Return the (X, Y) coordinate for the center point of the cell that contains the specified text.  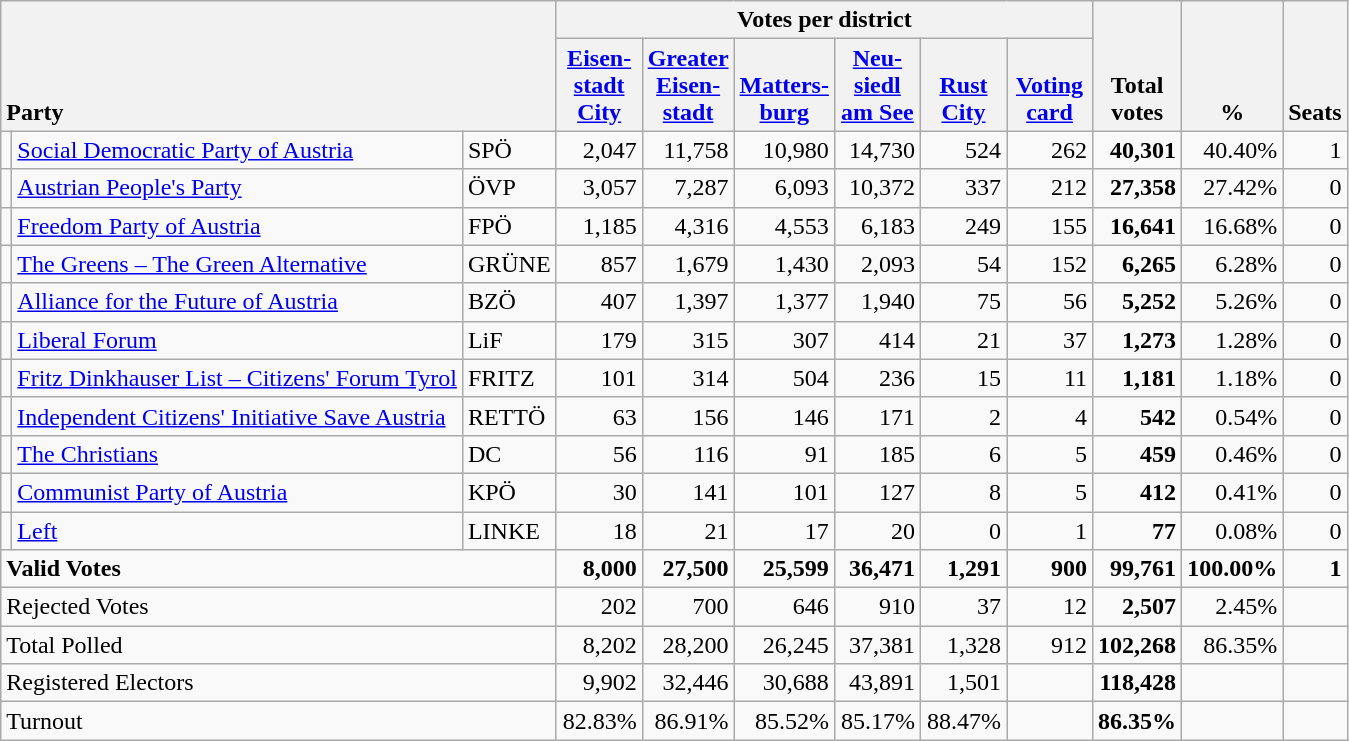
155 (1050, 226)
Party (278, 66)
1.28% (1232, 340)
146 (784, 416)
156 (688, 416)
1,181 (1138, 378)
1,501 (963, 683)
9,902 (599, 683)
152 (1050, 264)
0.46% (1232, 454)
4 (1050, 416)
1,679 (688, 264)
Fritz Dinkhauser List – Citizens' Forum Tyrol (238, 378)
1.18% (1232, 378)
412 (1138, 492)
185 (877, 454)
Rejected Votes (278, 607)
KPÖ (509, 492)
26,245 (784, 645)
37,381 (877, 645)
1,377 (784, 302)
7,287 (688, 188)
86.91% (688, 721)
2,093 (877, 264)
179 (599, 340)
6,183 (877, 226)
0.54% (1232, 416)
Matters-burg (784, 85)
The Christians (238, 454)
0.41% (1232, 492)
11 (1050, 378)
857 (599, 264)
504 (784, 378)
Communist Party of Austria (238, 492)
Seats (1315, 66)
12 (1050, 607)
912 (1050, 645)
63 (599, 416)
414 (877, 340)
27,358 (1138, 188)
2 (963, 416)
3,057 (599, 188)
85.17% (877, 721)
6 (963, 454)
FRITZ (509, 378)
Eisen-stadtCity (599, 85)
RETTÖ (509, 416)
Votes per district (824, 20)
17 (784, 531)
FPÖ (509, 226)
Freedom Party of Austria (238, 226)
Registered Electors (278, 683)
202 (599, 607)
910 (877, 607)
2,047 (599, 150)
Totalvotes (1138, 66)
127 (877, 492)
85.52% (784, 721)
314 (688, 378)
1,430 (784, 264)
DC (509, 454)
700 (688, 607)
16,641 (1138, 226)
1,328 (963, 645)
32,446 (688, 683)
15 (963, 378)
99,761 (1138, 569)
307 (784, 340)
27.42% (1232, 188)
RustCity (963, 85)
542 (1138, 416)
88.47% (963, 721)
171 (877, 416)
10,980 (784, 150)
75 (963, 302)
Valid Votes (278, 569)
1,291 (963, 569)
28,200 (688, 645)
6,265 (1138, 264)
30 (599, 492)
1,185 (599, 226)
116 (688, 454)
27,500 (688, 569)
2,507 (1138, 607)
LiF (509, 340)
407 (599, 302)
102,268 (1138, 645)
40,301 (1138, 150)
18 (599, 531)
16.68% (1232, 226)
212 (1050, 188)
2.45% (1232, 607)
5.26% (1232, 302)
14,730 (877, 150)
315 (688, 340)
1,397 (688, 302)
Social Democratic Party of Austria (238, 150)
40.40% (1232, 150)
20 (877, 531)
118,428 (1138, 683)
236 (877, 378)
25,599 (784, 569)
82.83% (599, 721)
100.00% (1232, 569)
GRÜNE (509, 264)
11,758 (688, 150)
The Greens – The Green Alternative (238, 264)
91 (784, 454)
54 (963, 264)
36,471 (877, 569)
Alliance for the Future of Austria (238, 302)
5,252 (1138, 302)
ÖVP (509, 188)
Turnout (278, 721)
6.28% (1232, 264)
Total Polled (278, 645)
Independent Citizens' Initiative Save Austria (238, 416)
8,202 (599, 645)
262 (1050, 150)
% (1232, 66)
LINKE (509, 531)
Liberal Forum (238, 340)
77 (1138, 531)
43,891 (877, 683)
Votingcard (1050, 85)
4,316 (688, 226)
SPÖ (509, 150)
249 (963, 226)
0.08% (1232, 531)
6,093 (784, 188)
337 (963, 188)
900 (1050, 569)
141 (688, 492)
10,372 (877, 188)
646 (784, 607)
30,688 (784, 683)
4,553 (784, 226)
GreaterEisen-stadt (688, 85)
8 (963, 492)
Left (238, 531)
Austrian People's Party (238, 188)
1,273 (1138, 340)
459 (1138, 454)
BZÖ (509, 302)
1,940 (877, 302)
8,000 (599, 569)
524 (963, 150)
Neu-siedlam See (877, 85)
